Return (x, y) of the center of cell containing provided text 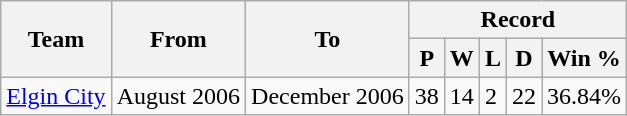
L (492, 58)
14 (462, 96)
August 2006 (178, 96)
Record (518, 20)
D (524, 58)
36.84% (584, 96)
2 (492, 96)
P (426, 58)
Elgin City (56, 96)
Team (56, 39)
W (462, 58)
To (328, 39)
38 (426, 96)
From (178, 39)
22 (524, 96)
December 2006 (328, 96)
Win % (584, 58)
